Locate the cell with the specified text and output its (x, y) center coordinate. 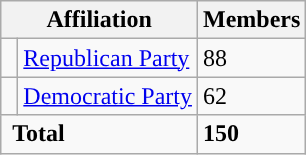
Total (100, 134)
Affiliation (100, 20)
88 (251, 58)
Democratic Party (108, 96)
Members (251, 20)
Republican Party (108, 58)
62 (251, 96)
150 (251, 134)
